Capture the cell that displays the provided text and extract its (X, Y) central coordinate. 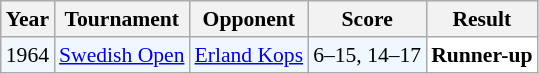
Runner-up (482, 55)
6–15, 14–17 (367, 55)
Result (482, 19)
1964 (28, 55)
Swedish Open (122, 55)
Opponent (248, 19)
Tournament (122, 19)
Year (28, 19)
Score (367, 19)
Erland Kops (248, 55)
